Return the [x, y] coordinate for the center point of the cell that contains the specified text.  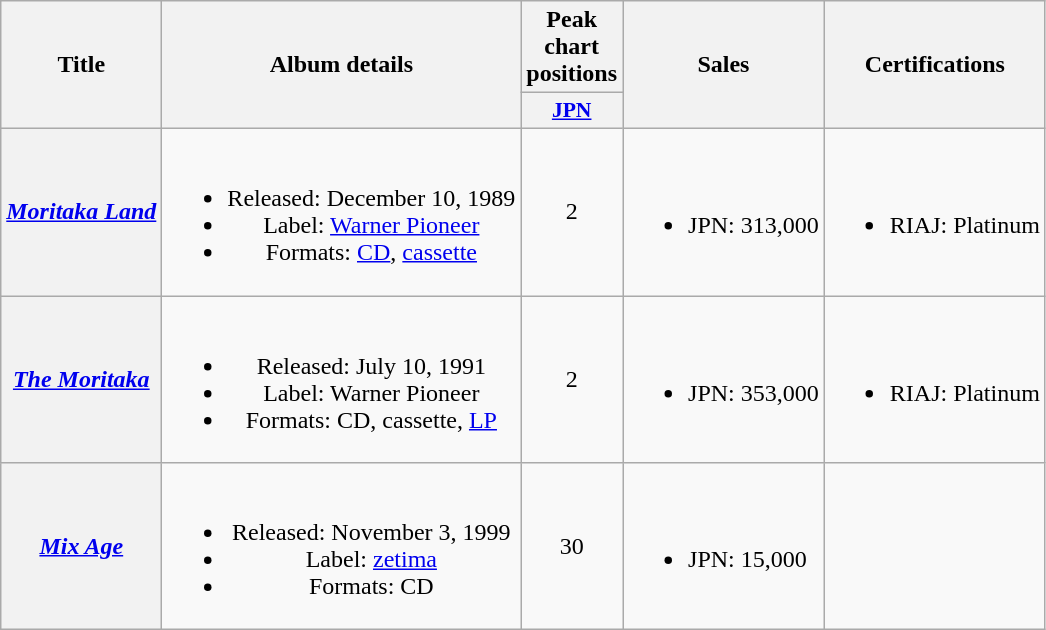
Title [82, 65]
Certifications [934, 65]
Released: December 10, 1989Label: Warner PioneerFormats: CD, cassette [342, 212]
Released: November 3, 1999Label: zetimaFormats: CD [342, 546]
Moritaka Land [82, 212]
30 [572, 546]
The Moritaka [82, 380]
JPN: 313,000 [724, 212]
Sales [724, 65]
Album details [342, 65]
JPN: 353,000 [724, 380]
JPN: 15,000 [724, 546]
JPN [572, 111]
Mix Age [82, 546]
Released: July 10, 1991Label: Warner PioneerFormats: CD, cassette, LP [342, 380]
Peak chart positions [572, 47]
